Return [X, Y] of the center of cell containing provided text 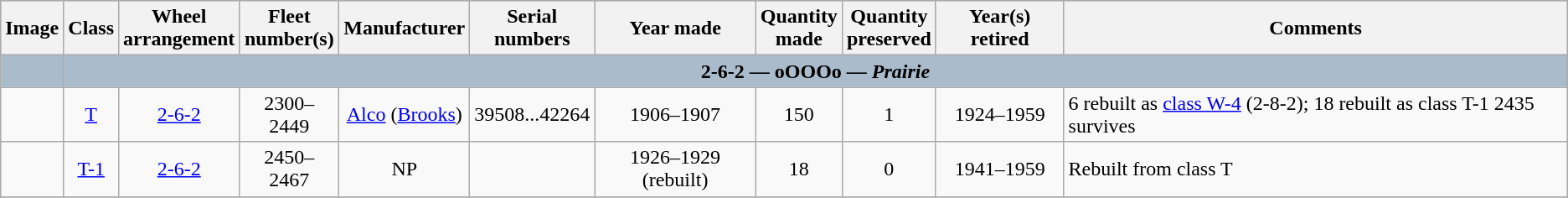
T-1 [91, 169]
Alco (Brooks) [405, 114]
Quantitymade [799, 29]
2300–2449 [290, 114]
150 [799, 114]
Fleetnumber(s) [290, 29]
1941–1959 [1000, 169]
39508...42264 [533, 114]
Manufacturer [405, 29]
Quantitypreserved [889, 29]
Wheelarrangement [179, 29]
0 [889, 169]
T [91, 114]
2450–2467 [290, 169]
Year made [675, 29]
1924–1959 [1000, 114]
Rebuilt from class T [1315, 169]
2-6-2 — oOOOo — Prairie [816, 71]
1926–1929 (rebuilt) [675, 169]
NP [405, 169]
1906–1907 [675, 114]
Image [32, 29]
6 rebuilt as class W-4 (2-8-2); 18 rebuilt as class T-1 2435 survives [1315, 114]
Year(s) retired [1000, 29]
Comments [1315, 29]
Serialnumbers [533, 29]
Class [91, 29]
1 [889, 114]
18 [799, 169]
